Extract the (X, Y) coordinate from the center of the cell holding the provided text.  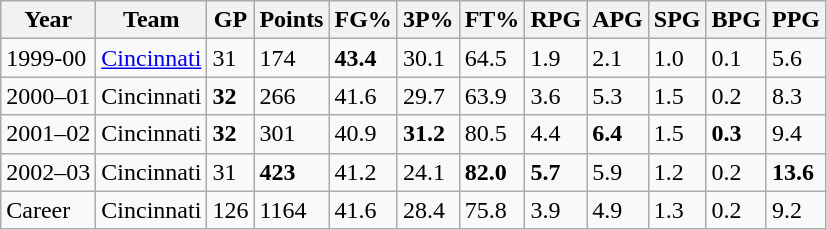
266 (292, 96)
43.4 (363, 58)
4.4 (556, 134)
3P% (428, 20)
75.8 (492, 210)
1.9 (556, 58)
29.7 (428, 96)
40.9 (363, 134)
GP (230, 20)
9.4 (796, 134)
64.5 (492, 58)
13.6 (796, 172)
1164 (292, 210)
5.3 (618, 96)
3.9 (556, 210)
24.1 (428, 172)
126 (230, 210)
5.7 (556, 172)
0.3 (736, 134)
6.4 (618, 134)
1999-00 (48, 58)
31.2 (428, 134)
SPG (677, 20)
2002–03 (48, 172)
80.5 (492, 134)
5.6 (796, 58)
41.2 (363, 172)
30.1 (428, 58)
8.3 (796, 96)
Career (48, 210)
174 (292, 58)
0.1 (736, 58)
5.9 (618, 172)
2000–01 (48, 96)
63.9 (492, 96)
28.4 (428, 210)
FT% (492, 20)
Team (152, 20)
1.2 (677, 172)
APG (618, 20)
4.9 (618, 210)
82.0 (492, 172)
FG% (363, 20)
PPG (796, 20)
BPG (736, 20)
423 (292, 172)
Points (292, 20)
1.3 (677, 210)
RPG (556, 20)
Year (48, 20)
1.0 (677, 58)
9.2 (796, 210)
301 (292, 134)
3.6 (556, 96)
2001–02 (48, 134)
2.1 (618, 58)
